Return the (X, Y) coordinate for the center point of the cell that contains the specified text.  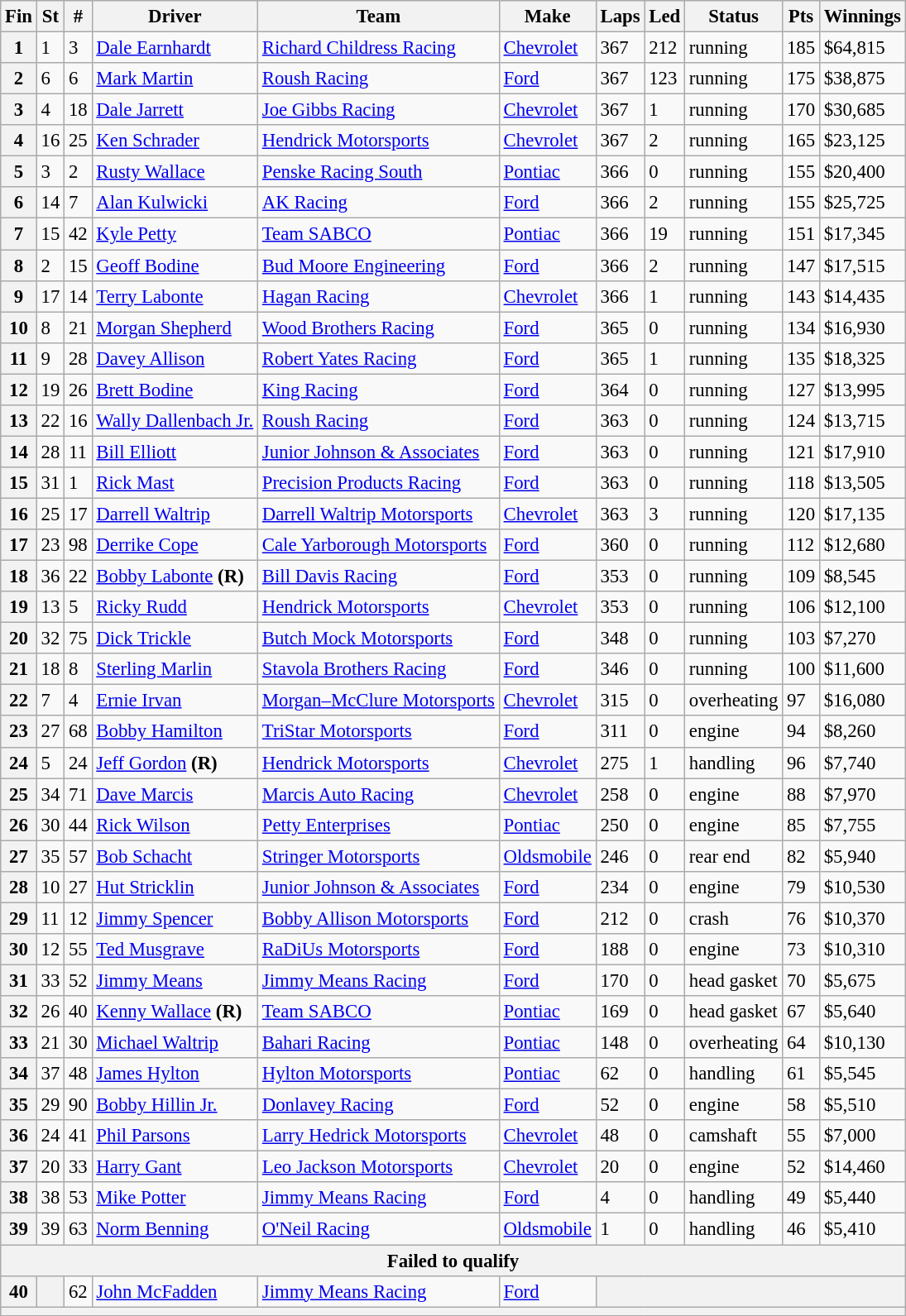
Dave Marcis (175, 794)
Michael Waltrip (175, 1043)
85 (801, 825)
$17,515 (862, 266)
Status (733, 17)
Wood Brothers Racing (378, 328)
118 (801, 483)
Butch Mock Motorsports (378, 639)
Morgan Shepherd (175, 328)
49 (801, 1199)
$20,400 (862, 172)
Bud Moore Engineering (378, 266)
$10,130 (862, 1043)
Morgan–McClure Motorsports (378, 701)
Marcis Auto Racing (378, 794)
$13,505 (862, 483)
Hylton Motorsports (378, 1074)
46 (801, 1229)
Driver (175, 17)
41 (78, 1136)
$23,125 (862, 141)
$10,370 (862, 918)
$12,680 (862, 545)
$7,740 (862, 763)
$7,755 (862, 825)
$17,345 (862, 234)
88 (801, 794)
$7,270 (862, 639)
crash (733, 918)
Pts (801, 17)
185 (801, 48)
75 (78, 639)
Rick Mast (175, 483)
Davey Allison (175, 358)
$5,675 (862, 980)
RaDiUs Motorsports (378, 950)
$18,325 (862, 358)
$7,970 (862, 794)
# (78, 17)
90 (78, 1105)
Dick Trickle (175, 639)
44 (78, 825)
Norm Benning (175, 1229)
camshaft (733, 1136)
$64,815 (862, 48)
$5,510 (862, 1105)
rear end (733, 856)
Sterling Marlin (175, 669)
$12,100 (862, 607)
$5,440 (862, 1199)
165 (801, 141)
Rick Wilson (175, 825)
$10,530 (862, 888)
61 (801, 1074)
$16,080 (862, 701)
King Racing (378, 390)
311 (621, 732)
Joe Gibbs Racing (378, 110)
$38,875 (862, 79)
Jimmy Spencer (175, 918)
100 (801, 669)
346 (621, 669)
Bill Davis Racing (378, 577)
Jimmy Means (175, 980)
67 (801, 1012)
121 (801, 452)
64 (801, 1043)
Derrike Cope (175, 545)
71 (78, 794)
Bobby Allison Motorsports (378, 918)
Cale Yarborough Motorsports (378, 545)
Phil Parsons (175, 1136)
Stavola Brothers Racing (378, 669)
250 (621, 825)
103 (801, 639)
42 (78, 234)
275 (621, 763)
Led (665, 17)
$8,260 (862, 732)
$8,545 (862, 577)
Ricky Rudd (175, 607)
134 (801, 328)
James Hylton (175, 1074)
234 (621, 888)
$5,545 (862, 1074)
58 (801, 1105)
151 (801, 234)
Make (548, 17)
Bob Schacht (175, 856)
$5,940 (862, 856)
$16,930 (862, 328)
Bahari Racing (378, 1043)
Darrell Waltrip Motorsports (378, 514)
Wally Dallenbach Jr. (175, 421)
Penske Racing South (378, 172)
348 (621, 639)
97 (801, 701)
Team (378, 17)
Geoff Bodine (175, 266)
53 (78, 1199)
76 (801, 918)
TriStar Motorsports (378, 732)
106 (801, 607)
Laps (621, 17)
120 (801, 514)
57 (78, 856)
127 (801, 390)
Bobby Labonte (R) (175, 577)
94 (801, 732)
148 (621, 1043)
169 (621, 1012)
Ted Musgrave (175, 950)
Jeff Gordon (R) (175, 763)
Ken Schrader (175, 141)
$17,135 (862, 514)
82 (801, 856)
$5,640 (862, 1012)
175 (801, 79)
Kenny Wallace (R) (175, 1012)
Brett Bodine (175, 390)
79 (801, 888)
Petty Enterprises (378, 825)
O'Neil Racing (378, 1229)
109 (801, 577)
124 (801, 421)
$13,715 (862, 421)
Donlavey Racing (378, 1105)
John McFadden (175, 1291)
$14,435 (862, 296)
Hagan Racing (378, 296)
Leo Jackson Motorsports (378, 1167)
Stringer Motorsports (378, 856)
Mark Martin (175, 79)
63 (78, 1229)
147 (801, 266)
Fin (19, 17)
Harry Gant (175, 1167)
112 (801, 545)
$10,310 (862, 950)
Rusty Wallace (175, 172)
143 (801, 296)
$17,910 (862, 452)
315 (621, 701)
$11,600 (862, 669)
246 (621, 856)
135 (801, 358)
123 (665, 79)
96 (801, 763)
Dale Jarrett (175, 110)
68 (78, 732)
Robert Yates Racing (378, 358)
Richard Childress Racing (378, 48)
Precision Products Racing (378, 483)
Alan Kulwicki (175, 203)
360 (621, 545)
Terry Labonte (175, 296)
Bobby Hamilton (175, 732)
364 (621, 390)
Failed to qualify (453, 1261)
$14,460 (862, 1167)
Kyle Petty (175, 234)
Hut Stricklin (175, 888)
70 (801, 980)
Mike Potter (175, 1199)
Bill Elliott (175, 452)
188 (621, 950)
Ernie Irvan (175, 701)
Dale Earnhardt (175, 48)
$7,000 (862, 1136)
Bobby Hillin Jr. (175, 1105)
98 (78, 545)
Larry Hedrick Motorsports (378, 1136)
$25,725 (862, 203)
$5,410 (862, 1229)
AK Racing (378, 203)
$30,685 (862, 110)
258 (621, 794)
St (50, 17)
73 (801, 950)
Darrell Waltrip (175, 514)
Winnings (862, 17)
$13,995 (862, 390)
